For the text-containing cell, return its midpoint in [X, Y] coordinate format. 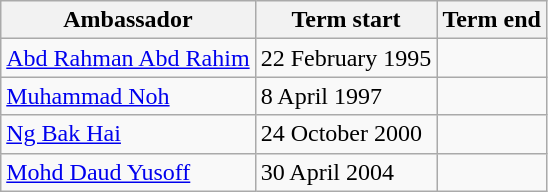
Ambassador [128, 20]
Mohd Daud Yusoff [128, 172]
8 April 1997 [346, 96]
Term end [492, 20]
22 February 1995 [346, 58]
Abd Rahman Abd Rahim [128, 58]
24 October 2000 [346, 134]
Term start [346, 20]
30 April 2004 [346, 172]
Muhammad Noh [128, 96]
Ng Bak Hai [128, 134]
